Determine the [x, y] coordinate at the center of the cell enclosing the given text.  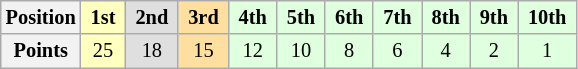
8th [446, 17]
3rd [203, 17]
5th [301, 17]
4 [446, 51]
15 [203, 51]
6th [349, 17]
7th [397, 17]
2nd [152, 17]
Position [41, 17]
10th [547, 17]
1 [547, 51]
6 [397, 51]
12 [253, 51]
2 [494, 51]
9th [494, 17]
10 [301, 51]
18 [152, 51]
Points [41, 51]
4th [253, 17]
8 [349, 51]
1st [104, 17]
25 [104, 51]
